Determine the [X, Y] coordinate at the center of the cell enclosing the given text.  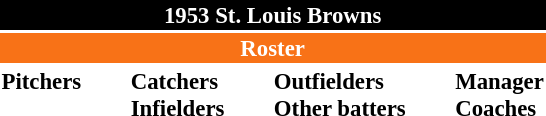
1953 St. Louis Browns [272, 15]
Roster [272, 48]
